Pinpoint the cell where the given text exists, returning its [x, y] midpoint coordinate. 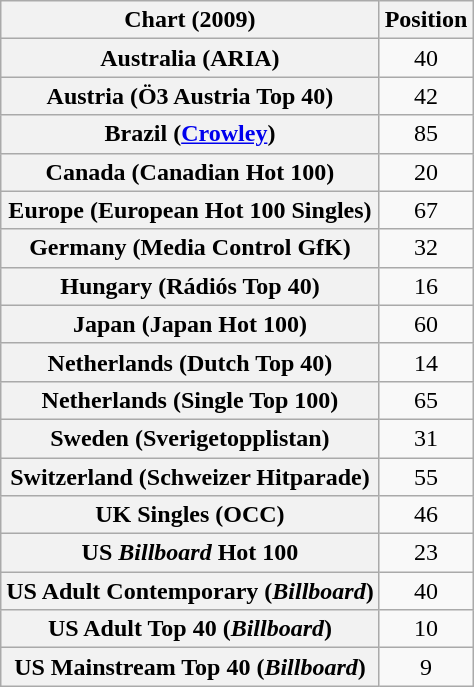
Europe (European Hot 100 Singles) [190, 210]
23 [426, 553]
46 [426, 515]
67 [426, 210]
42 [426, 96]
Japan (Japan Hot 100) [190, 324]
55 [426, 477]
Sweden (Sverigetopplistan) [190, 438]
UK Singles (OCC) [190, 515]
US Adult Contemporary (Billboard) [190, 591]
Netherlands (Single Top 100) [190, 400]
Germany (Media Control GfK) [190, 248]
32 [426, 248]
16 [426, 286]
Brazil (Crowley) [190, 134]
Switzerland (Schweizer Hitparade) [190, 477]
Netherlands (Dutch Top 40) [190, 362]
10 [426, 629]
US Mainstream Top 40 (Billboard) [190, 667]
9 [426, 667]
Austria (Ö3 Austria Top 40) [190, 96]
60 [426, 324]
Australia (ARIA) [190, 58]
Position [426, 20]
Hungary (Rádiós Top 40) [190, 286]
85 [426, 134]
65 [426, 400]
20 [426, 172]
31 [426, 438]
US Billboard Hot 100 [190, 553]
Chart (2009) [190, 20]
US Adult Top 40 (Billboard) [190, 629]
Canada (Canadian Hot 100) [190, 172]
14 [426, 362]
